Find where the given text appears and provide that cell's center as (X, Y) coordinate. 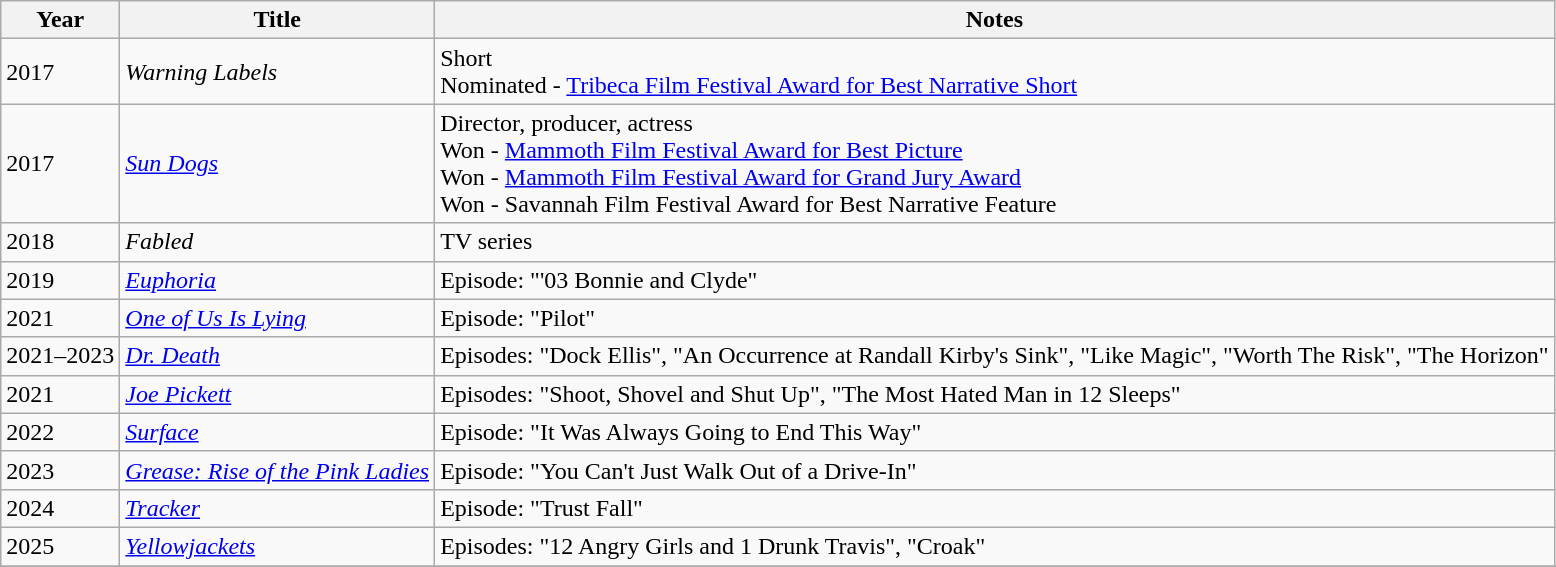
Joe Pickett (278, 394)
Episode: "It Was Always Going to End This Way" (994, 432)
2023 (60, 470)
Surface (278, 432)
Fabled (278, 242)
Episodes: "Dock Ellis", "An Occurrence at Randall Kirby's Sink", "Like Magic", "Worth The Risk", "The Horizon" (994, 356)
Tracker (278, 508)
Episodes: "Shoot, Shovel and Shut Up", "The Most Hated Man in 12 Sleeps" (994, 394)
Dr. Death (278, 356)
Notes (994, 20)
Euphoria (278, 280)
Yellowjackets (278, 546)
Episodes: "12 Angry Girls and 1 Drunk Travis", "Croak" (994, 546)
One of Us Is Lying (278, 318)
ShortNominated - Tribeca Film Festival Award for Best Narrative Short (994, 72)
2025 (60, 546)
Sun Dogs (278, 164)
2021–2023 (60, 356)
Year (60, 20)
Title (278, 20)
TV series (994, 242)
2024 (60, 508)
Grease: Rise of the Pink Ladies (278, 470)
Episode: "You Can't Just Walk Out of a Drive-In" (994, 470)
Episode: "Trust Fall" (994, 508)
2019 (60, 280)
Episode: "Pilot" (994, 318)
Episode: "'03 Bonnie and Clyde" (994, 280)
Warning Labels (278, 72)
2018 (60, 242)
2022 (60, 432)
